For the text-containing cell, return its midpoint in [X, Y] coordinate format. 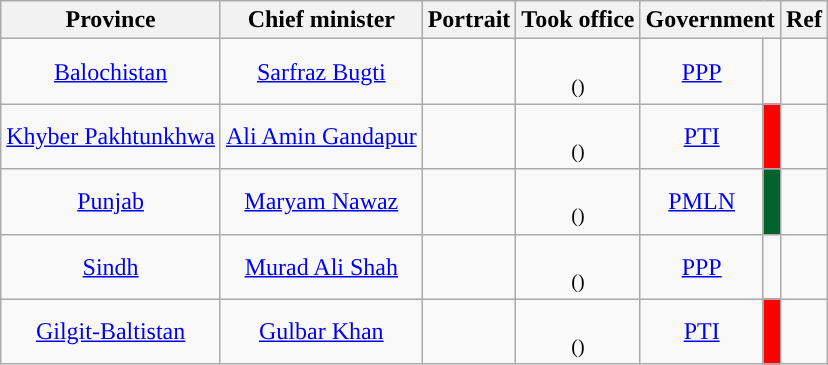
Government [710, 20]
Balochistan [111, 72]
Sindh [111, 266]
Punjab [111, 202]
Khyber Pakhtunkhwa [111, 136]
Ref [804, 20]
PMLN [702, 202]
Maryam Nawaz [321, 202]
Sarfraz Bugti [321, 72]
Portrait [469, 20]
Gulbar Khan [321, 332]
Chief minister [321, 20]
Took office [578, 20]
Murad Ali Shah [321, 266]
Gilgit-Baltistan [111, 332]
Province [111, 20]
Ali Amin Gandapur [321, 136]
